Identify which cell holds the provided text, then report its [X, Y] central coordinate. 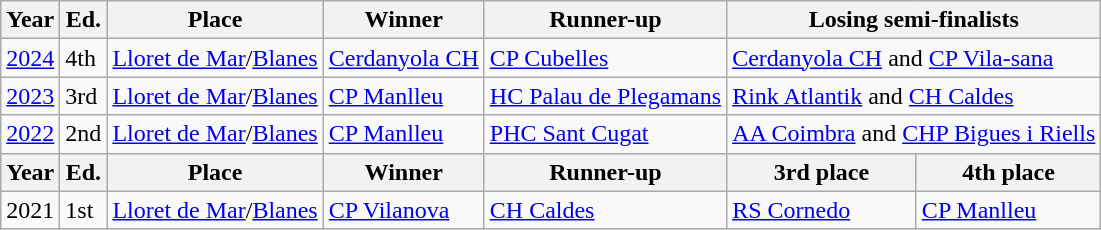
2022 [30, 134]
RS Cornedo [822, 210]
2024 [30, 58]
3rd place [822, 172]
CP Cubelles [605, 58]
2023 [30, 96]
3rd [84, 96]
CH Caldes [605, 210]
Cerdanyola CH and CP Vila-sana [914, 58]
4th [84, 58]
1st [84, 210]
HC Palau de Plegamans [605, 96]
Rink Atlantik and CH Caldes [914, 96]
Cerdanyola CH [404, 58]
2nd [84, 134]
Losing semi-finalists [914, 20]
PHC Sant Cugat [605, 134]
AA Coimbra and CHP Bigues i Riells [914, 134]
CP Vilanova [404, 210]
2021 [30, 210]
4th place [1008, 172]
